Scan for the cell matching the given text and deliver its (X, Y) coordinate at center. 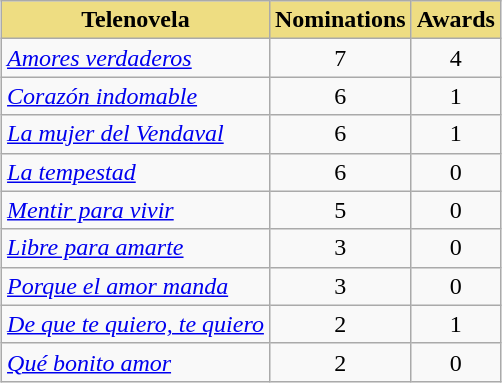
Nominations (340, 20)
4 (456, 58)
Libre para amarte (136, 248)
Porque el amor manda (136, 286)
Qué bonito amor (136, 362)
Amores verdaderos (136, 58)
7 (340, 58)
Telenovela (136, 20)
La tempestad (136, 172)
Mentir para vivir (136, 210)
La mujer del Vendaval (136, 134)
Awards (456, 20)
Corazón indomable (136, 96)
De que te quiero, te quiero (136, 324)
5 (340, 210)
